Locate the cell with the specified text and output its [X, Y] center coordinate. 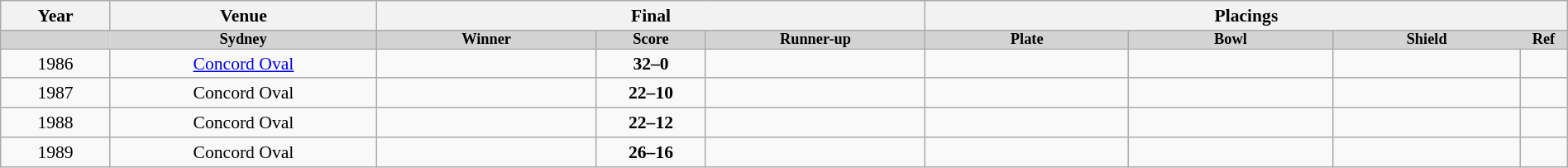
Score [652, 40]
Year [56, 16]
32–0 [652, 64]
1986 [56, 64]
Placings [1247, 16]
22–10 [652, 94]
1988 [56, 122]
1989 [56, 152]
1987 [56, 94]
Plate [1027, 40]
Final [652, 16]
Bowl [1231, 40]
22–12 [652, 122]
Ref [1543, 40]
Venue [243, 16]
Shield [1426, 40]
Winner [486, 40]
Runner-up [815, 40]
Sydney [243, 40]
26–16 [652, 152]
